Return (x, y) of the center of cell containing provided text 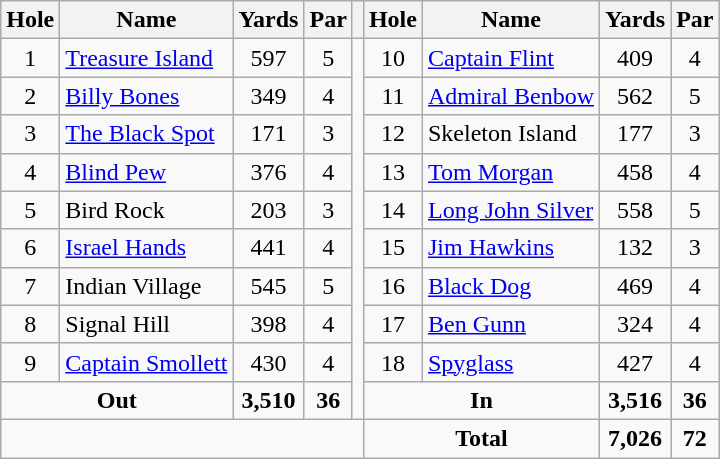
558 (636, 210)
324 (636, 324)
376 (268, 172)
In (481, 400)
427 (636, 362)
11 (392, 96)
Long John Silver (510, 210)
13 (392, 172)
10 (392, 58)
Admiral Benbow (510, 96)
469 (636, 286)
597 (268, 58)
The Black Spot (146, 134)
9 (30, 362)
349 (268, 96)
7 (30, 286)
177 (636, 134)
Spyglass (510, 362)
Black Dog (510, 286)
Billy Bones (146, 96)
430 (268, 362)
6 (30, 248)
Out (117, 400)
16 (392, 286)
132 (636, 248)
14 (392, 210)
Indian Village (146, 286)
2 (30, 96)
12 (392, 134)
203 (268, 210)
18 (392, 362)
Treasure Island (146, 58)
17 (392, 324)
72 (695, 438)
398 (268, 324)
409 (636, 58)
15 (392, 248)
1 (30, 58)
Blind Pew (146, 172)
3,516 (636, 400)
171 (268, 134)
Captain Smollett (146, 362)
545 (268, 286)
Skeleton Island (510, 134)
Signal Hill (146, 324)
Ben Gunn (510, 324)
458 (636, 172)
Tom Morgan (510, 172)
Total (481, 438)
562 (636, 96)
3,510 (268, 400)
Captain Flint (510, 58)
Bird Rock (146, 210)
Israel Hands (146, 248)
Jim Hawkins (510, 248)
441 (268, 248)
7,026 (636, 438)
8 (30, 324)
